For the text-containing cell, return its midpoint in (X, Y) coordinate format. 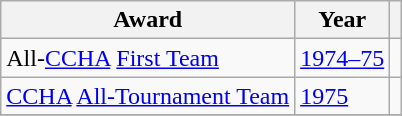
1974–75 (342, 58)
Award (148, 20)
All-CCHA First Team (148, 58)
Year (342, 20)
1975 (342, 96)
CCHA All-Tournament Team (148, 96)
